Identify which cell holds the provided text, then report its [x, y] central coordinate. 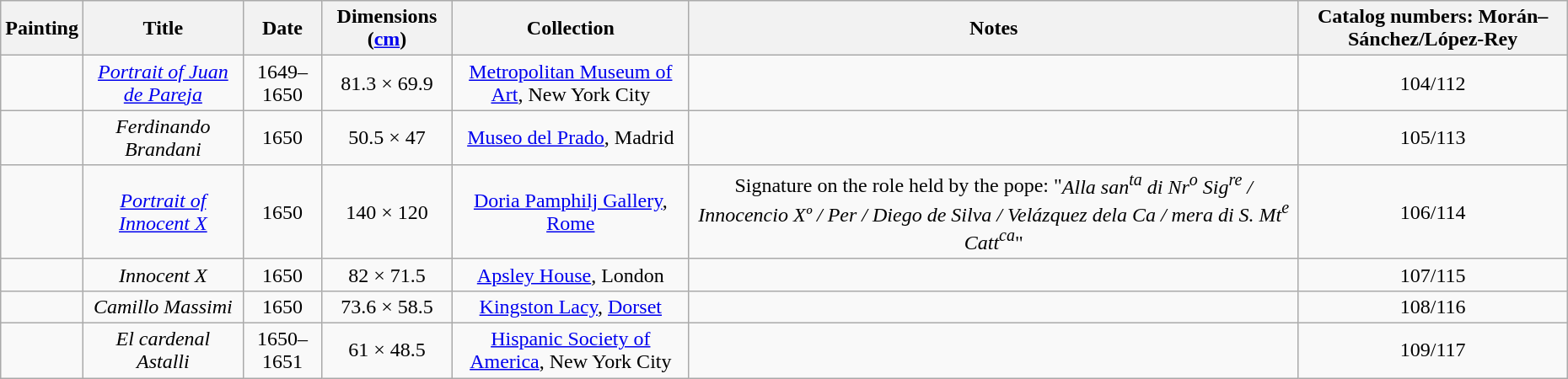
109/117 [1433, 350]
50.5 × 47 [387, 138]
105/113 [1433, 138]
82 × 71.5 [387, 275]
Innocent X [164, 275]
El cardenal Astalli [164, 350]
Title [164, 29]
73.6 × 58.5 [387, 307]
104/112 [1433, 83]
Apsley House, London [570, 275]
Portrait of Juan de Pareja [164, 83]
Signature on the role held by the pope: "Alla santa di Nro Sigre / Innocencio Xº / Per / Diego de Silva / Velázquez dela Ca / mera di S. Mte Cattca" [993, 212]
106/114 [1433, 212]
1649–1650 [282, 83]
Museo del Prado, Madrid [570, 138]
Collection [570, 29]
81.3 × 69.9 [387, 83]
61 × 48.5 [387, 350]
Catalog numbers: Morán–Sánchez/López-Rey [1433, 29]
Hispanic Society of America, New York City [570, 350]
108/116 [1433, 307]
107/115 [1433, 275]
Ferdinando Brandani [164, 138]
Camillo Massimi [164, 307]
1650–1651 [282, 350]
Doria Pamphilj Gallery, Rome [570, 212]
Painting [42, 29]
Date [282, 29]
Kingston Lacy, Dorset [570, 307]
Portrait of Innocent X [164, 212]
Dimensions (cm) [387, 29]
Notes [993, 29]
Metropolitan Museum of Art, New York City [570, 83]
140 × 120 [387, 212]
